Identify which cell holds the provided text, then report its [x, y] central coordinate. 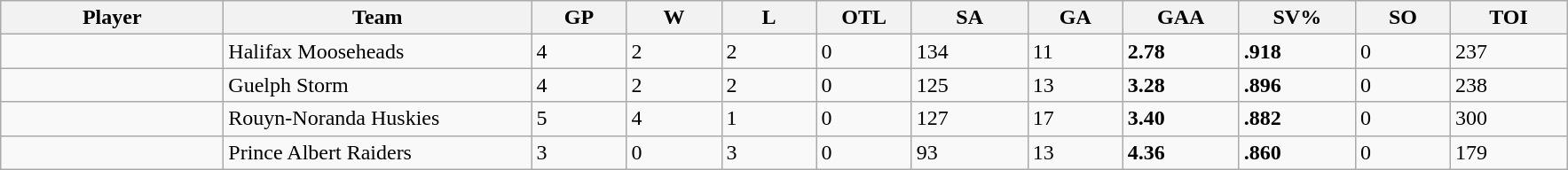
1 [768, 119]
134 [969, 51]
SV% [1297, 18]
SO [1402, 18]
5 [579, 119]
3.28 [1180, 85]
SA [969, 18]
125 [969, 85]
17 [1076, 119]
GP [579, 18]
300 [1509, 119]
.860 [1297, 152]
Guelph Storm [378, 85]
GA [1076, 18]
Prince Albert Raiders [378, 152]
4.36 [1180, 152]
W [674, 18]
237 [1509, 51]
127 [969, 119]
93 [969, 152]
.882 [1297, 119]
Team [378, 18]
Halifax Mooseheads [378, 51]
.896 [1297, 85]
TOI [1509, 18]
GAA [1180, 18]
Rouyn-Noranda Huskies [378, 119]
11 [1076, 51]
238 [1509, 85]
2.78 [1180, 51]
.918 [1297, 51]
OTL [864, 18]
3.40 [1180, 119]
L [768, 18]
Player [112, 18]
179 [1509, 152]
